Provide the [x, y] coordinate of the cell's center where the given text is located.  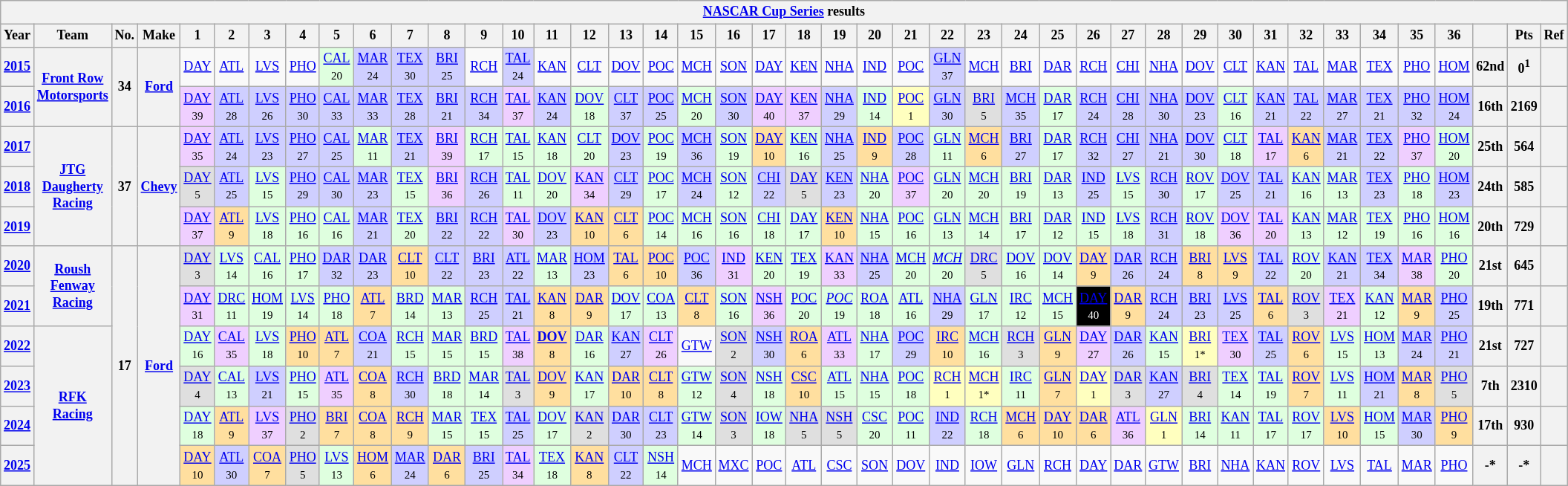
18 [804, 36]
12 [589, 36]
NHA17 [875, 346]
NSH5 [840, 426]
ROV3 [1306, 306]
No. [125, 36]
GLN7 [1058, 386]
CLT10 [410, 266]
LVS21 [267, 386]
DAY9 [1093, 266]
2016 [18, 107]
NASCAR Cup Series results [784, 12]
25 [1058, 36]
1 [197, 36]
IRC10 [947, 346]
ATL24 [232, 146]
PHO27 [303, 146]
Front Row Motorsports [73, 86]
2022 [18, 346]
KEN37 [804, 107]
LVS25 [1235, 306]
62nd [1491, 67]
BRD14 [410, 306]
2310 [1525, 386]
MAR38 [1417, 266]
BRD15 [484, 346]
727 [1525, 346]
930 [1525, 426]
HOM19 [267, 306]
645 [1525, 266]
DRC11 [232, 306]
PHO20 [1454, 266]
729 [1525, 227]
CLT18 [1235, 146]
KEN23 [840, 187]
PHO29 [303, 187]
JTG Daugherty Racing [73, 186]
BRI1* [1200, 346]
ATL30 [232, 466]
CLT6 [626, 227]
KAN2 [589, 426]
MAR11 [373, 146]
CHI27 [1128, 146]
17th [1491, 426]
DAR16 [589, 346]
IOW [984, 466]
IOW18 [769, 426]
CLT16 [1235, 107]
PHO10 [303, 346]
8 [447, 36]
Chevy [159, 186]
HOM15 [1379, 426]
MCH24 [696, 187]
COA13 [661, 306]
DAY37 [197, 227]
RCH31 [1164, 227]
DAR3 [1128, 386]
HOM6 [373, 466]
26 [1093, 36]
ATL33 [840, 346]
POC17 [661, 187]
RCH17 [484, 146]
MAR14 [484, 386]
24th [1491, 187]
POC25 [661, 107]
MCH36 [696, 146]
6 [373, 36]
31 [1271, 36]
KAN11 [1235, 426]
CLT20 [589, 146]
GLN9 [1058, 346]
ROV18 [1200, 227]
COA21 [373, 346]
MCH1* [984, 386]
IND22 [947, 426]
POC10 [661, 266]
PHO17 [303, 266]
DOV25 [1235, 187]
22 [947, 36]
MXC [734, 466]
2023 [18, 386]
KEN [804, 67]
Pts [1525, 36]
GLN [1021, 466]
KAN24 [552, 107]
2024 [18, 426]
21 [911, 36]
DAY18 [197, 426]
GTW12 [696, 386]
NSH30 [769, 346]
ROV20 [1306, 266]
19th [1491, 306]
ATL28 [232, 107]
DOV16 [1021, 266]
GLN13 [947, 227]
POC36 [696, 266]
564 [1525, 146]
RCH22 [484, 227]
MAR8 [1417, 386]
ATL35 [337, 386]
11 [552, 36]
TAL30 [517, 227]
SON3 [734, 426]
KAN13 [1306, 227]
RFK Racing [73, 406]
GTW14 [696, 426]
35 [1417, 36]
TAL15 [517, 146]
RCH1 [947, 386]
BRI14 [1200, 426]
TEX28 [410, 107]
TAL38 [517, 346]
01 [1525, 67]
IND31 [734, 266]
PHO30 [303, 107]
LVS9 [1235, 266]
30 [1235, 36]
36 [1454, 36]
IRC12 [1021, 306]
CAL35 [232, 346]
RCH25 [484, 306]
DAY4 [197, 386]
GLN1 [1164, 426]
PHO32 [1417, 107]
DAY31 [197, 306]
NHA5 [804, 426]
771 [1525, 306]
NHA21 [1164, 146]
POC20 [804, 306]
BRI36 [447, 187]
TEX18 [552, 466]
RCH26 [484, 187]
MAR12 [1342, 227]
SON4 [734, 386]
DAY3 [197, 266]
TEX23 [1379, 187]
BRI21 [447, 107]
RCH32 [1093, 146]
GLN11 [947, 146]
POC16 [911, 227]
DAY35 [197, 146]
19 [840, 36]
DAY16 [197, 346]
MCH15 [1058, 306]
LVS10 [1342, 426]
23 [984, 36]
HOM16 [1454, 227]
LVS37 [267, 426]
DOV30 [1200, 146]
CSC20 [875, 426]
KAN6 [1306, 146]
GLN20 [947, 187]
10 [517, 36]
TEX [1379, 67]
2025 [18, 466]
DOV9 [552, 386]
RCH34 [484, 107]
16 [734, 36]
4 [303, 36]
MAR23 [373, 187]
ROV7 [1306, 386]
BRD18 [447, 386]
DAY17 [804, 227]
NHA30 [1164, 107]
CAL33 [337, 107]
MAR9 [1417, 306]
ROV [1306, 466]
5 [337, 36]
RCH9 [410, 426]
CHI22 [769, 187]
ROA18 [875, 306]
IND25 [1093, 187]
PHO2 [303, 426]
TEX34 [1379, 266]
DAR12 [1058, 227]
HOM21 [1379, 386]
TAL19 [1271, 386]
TAL34 [517, 466]
LVS23 [267, 146]
Roush Fenway Racing [73, 285]
KAN16 [1306, 187]
BRI5 [984, 107]
HOM [1454, 67]
CAL30 [337, 187]
MAR27 [1342, 107]
2169 [1525, 107]
BRI27 [1021, 146]
13 [626, 36]
GLN37 [947, 67]
ATL25 [232, 187]
Make [159, 36]
IND15 [1093, 227]
NSH36 [769, 306]
27 [1128, 36]
NHA20 [875, 187]
KAN33 [840, 266]
RCH3 [1021, 346]
KAN17 [589, 386]
20th [1491, 227]
20 [875, 36]
POC14 [661, 227]
Team [73, 36]
DAR10 [626, 386]
KEN20 [769, 266]
2020 [18, 266]
IND14 [875, 107]
TEX20 [410, 227]
BRI19 [1021, 187]
CSC10 [804, 386]
585 [1525, 187]
NSH18 [769, 386]
DRC5 [984, 266]
CHI28 [1128, 107]
PHO21 [1454, 346]
BRI4 [1200, 386]
CAL20 [337, 67]
KEN16 [804, 146]
2 [232, 36]
ATL16 [911, 306]
7th [1491, 386]
28 [1164, 36]
TEX22 [1379, 146]
TAL20 [1271, 227]
PHO37 [1417, 146]
DAR30 [626, 426]
DOV14 [1058, 266]
15 [696, 36]
CLT26 [661, 346]
37 [125, 186]
POC18 [911, 386]
HOM13 [1379, 346]
2021 [18, 306]
MCH14 [984, 227]
ROV6 [1306, 346]
ATL15 [840, 386]
POC28 [911, 146]
KAN18 [552, 146]
ATL22 [517, 266]
TAL3 [517, 386]
KAN12 [1379, 306]
29 [1200, 36]
KEN10 [840, 227]
SON19 [734, 146]
SON2 [734, 346]
MAR30 [1417, 426]
POC37 [911, 187]
25th [1491, 146]
CHI [1128, 67]
POC1 [911, 107]
CAL25 [337, 146]
KAN15 [1164, 346]
BRI7 [337, 426]
Ref [1554, 36]
DAR32 [337, 266]
CLT29 [626, 187]
MCH35 [1021, 107]
TAL24 [517, 67]
33 [1342, 36]
24 [1021, 36]
CLT37 [626, 107]
9 [484, 36]
TAL37 [517, 107]
BRI39 [447, 146]
16th [1491, 107]
GLN17 [984, 306]
DAY27 [1093, 346]
LVS13 [337, 466]
KAN34 [589, 187]
IRC11 [1021, 386]
CSC [840, 466]
TAL11 [517, 187]
7 [410, 36]
IND9 [875, 146]
PHO15 [303, 386]
KAN10 [589, 227]
CHI18 [769, 227]
2019 [18, 227]
ATL36 [1128, 426]
BRI17 [1021, 227]
BRI8 [1200, 266]
DAR13 [1058, 187]
DAY39 [197, 107]
DOV18 [589, 107]
SON12 [734, 187]
Year [18, 36]
TEX14 [1235, 386]
PHO25 [1454, 306]
GLN30 [947, 107]
SON30 [734, 107]
ROA6 [804, 346]
MAR33 [373, 107]
NSH14 [661, 466]
BRI22 [447, 227]
HOM20 [1454, 146]
COA7 [267, 466]
HOM24 [1454, 107]
DOV8 [552, 346]
32 [1306, 36]
RCH15 [410, 346]
14 [661, 36]
3 [267, 36]
PHO9 [1454, 426]
RCH18 [984, 426]
2018 [18, 187]
LVS11 [1342, 386]
2015 [18, 67]
POC11 [911, 426]
CAL13 [232, 386]
CLT23 [661, 426]
DAR23 [373, 266]
2017 [18, 146]
DOV36 [1235, 227]
POC29 [911, 346]
DOV20 [552, 187]
LVS26 [267, 107]
DAY1 [1093, 386]
